Find where the given text appears and provide that cell's center as (X, Y) coordinate. 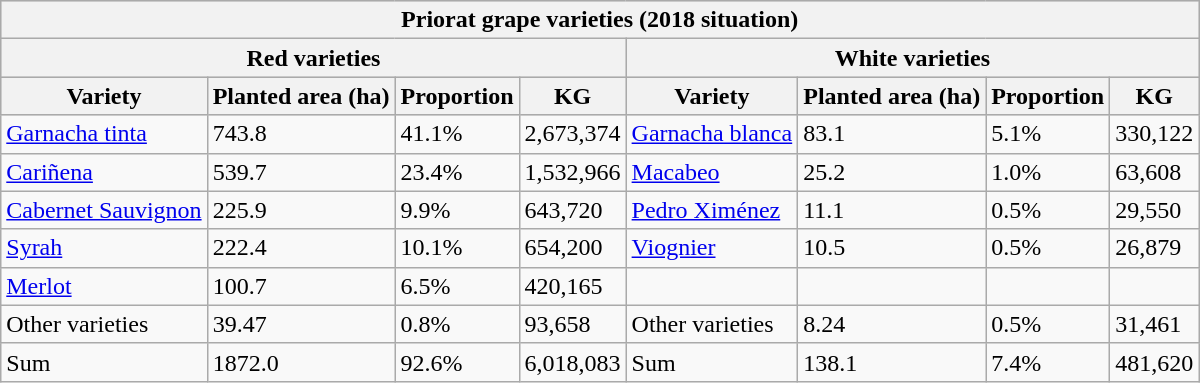
6,018,083 (572, 362)
Priorat grape varieties (2018 situation) (600, 20)
643,720 (572, 210)
138.1 (892, 362)
Merlot (104, 286)
25.2 (892, 172)
9.9% (457, 210)
100.7 (301, 286)
Syrah (104, 248)
11.1 (892, 210)
Red varieties (314, 58)
41.1% (457, 134)
63,608 (1154, 172)
0.8% (457, 324)
5.1% (1048, 134)
Macabeo (712, 172)
83.1 (892, 134)
Garnacha tinta (104, 134)
8.24 (892, 324)
31,461 (1154, 324)
26,879 (1154, 248)
Viognier (712, 248)
10.5 (892, 248)
225.9 (301, 210)
654,200 (572, 248)
1,532,966 (572, 172)
6.5% (457, 286)
539.7 (301, 172)
Garnacha blanca (712, 134)
23.4% (457, 172)
330,122 (1154, 134)
Pedro Ximénez (712, 210)
Cariñena (104, 172)
39.47 (301, 324)
743.8 (301, 134)
481,620 (1154, 362)
2,673,374 (572, 134)
1.0% (1048, 172)
92.6% (457, 362)
7.4% (1048, 362)
222.4 (301, 248)
93,658 (572, 324)
Cabernet Sauvignon (104, 210)
29,550 (1154, 210)
White varieties (912, 58)
10.1% (457, 248)
1872.0 (301, 362)
420,165 (572, 286)
